Locate the cell with the specified text and output its (x, y) center coordinate. 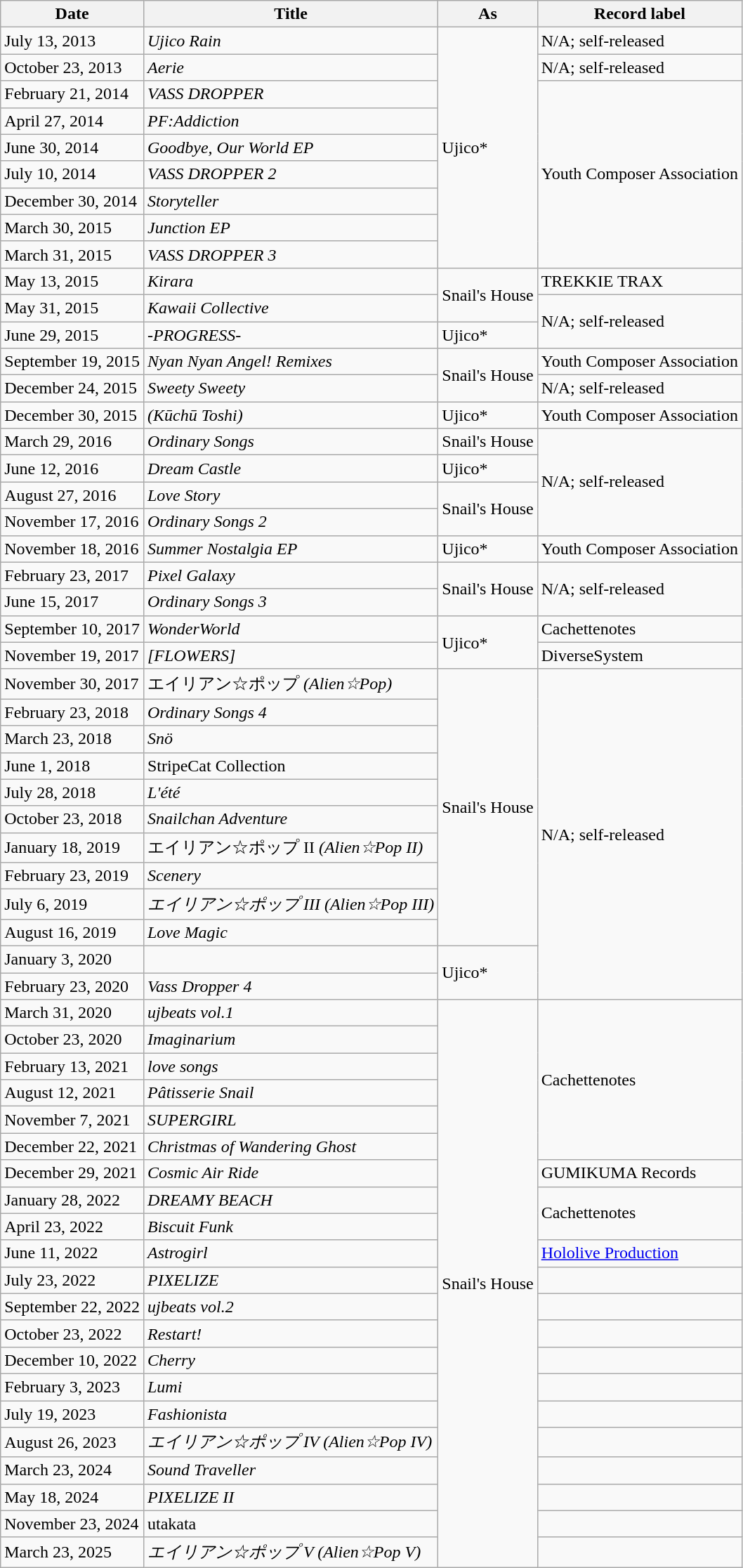
March 23, 2018 (72, 739)
Date (72, 14)
Storyteller (291, 201)
Christmas of Wandering Ghost (291, 1146)
May 31, 2015 (72, 308)
GUMIKUMA Records (639, 1173)
L'été (291, 792)
April 27, 2014 (72, 121)
Love Story (291, 495)
December 24, 2015 (72, 388)
Ordinary Songs 4 (291, 712)
Pâtisserie Snail (291, 1093)
[FLOWERS] (291, 655)
November 19, 2017 (72, 655)
Kawaii Collective (291, 308)
PIXELIZE (291, 1280)
December 29, 2021 (72, 1173)
Record label (639, 14)
Ujico Rain (291, 41)
Cosmic Air Ride (291, 1173)
PIXELIZE II (291, 1497)
SUPERGIRL (291, 1120)
DREAMY BEACH (291, 1200)
July 23, 2022 (72, 1280)
February 23, 2019 (72, 876)
August 26, 2023 (72, 1443)
ujbeats vol.1 (291, 1013)
August 27, 2016 (72, 495)
January 28, 2022 (72, 1200)
February 21, 2014 (72, 94)
Dream Castle (291, 469)
December 22, 2021 (72, 1146)
January 3, 2020 (72, 959)
ujbeats vol.2 (291, 1307)
Sound Traveller (291, 1470)
November 18, 2016 (72, 549)
Vass Dropper 4 (291, 986)
June 29, 2015 (72, 335)
Aerie (291, 67)
Snö (291, 739)
March 29, 2016 (72, 442)
September 22, 2022 (72, 1307)
September 19, 2015 (72, 362)
StripeCat Collection (291, 766)
March 31, 2015 (72, 254)
March 30, 2015 (72, 228)
May 13, 2015 (72, 281)
September 10, 2017 (72, 629)
As (487, 14)
WonderWorld (291, 629)
エイリアン☆ポップ V (Alien☆Pop V) (291, 1553)
October 23, 2018 (72, 819)
June 30, 2014 (72, 148)
March 23, 2025 (72, 1553)
Ordinary Songs 2 (291, 522)
エイリアン☆ポップ III (Alien☆Pop III) (291, 905)
February 3, 2023 (72, 1387)
February 23, 2020 (72, 986)
June 12, 2016 (72, 469)
Sweety Sweety (291, 388)
-PROGRESS- (291, 335)
Scenery (291, 876)
Junction EP (291, 228)
utakata (291, 1524)
Title (291, 14)
Fashionista (291, 1414)
July 10, 2014 (72, 174)
October 23, 2022 (72, 1333)
March 23, 2024 (72, 1470)
エイリアン☆ポップ IV (Alien☆Pop IV) (291, 1443)
DiverseSystem (639, 655)
August 12, 2021 (72, 1093)
Nyan Nyan Angel! Remixes (291, 362)
Love Magic (291, 932)
Biscuit Funk (291, 1227)
March 31, 2020 (72, 1013)
Lumi (291, 1387)
February 13, 2021 (72, 1066)
Ordinary Songs (291, 442)
December 30, 2015 (72, 415)
VASS DROPPER (291, 94)
November 23, 2024 (72, 1524)
June 15, 2017 (72, 602)
Goodbye, Our World EP (291, 148)
Summer Nostalgia EP (291, 549)
June 11, 2022 (72, 1253)
TREKKIE TRAX (639, 281)
November 17, 2016 (72, 522)
love songs (291, 1066)
Hololive Production (639, 1253)
VASS DROPPER 2 (291, 174)
December 30, 2014 (72, 201)
November 30, 2017 (72, 684)
PF:Addiction (291, 121)
VASS DROPPER 3 (291, 254)
April 23, 2022 (72, 1227)
November 7, 2021 (72, 1120)
May 18, 2024 (72, 1497)
February 23, 2017 (72, 575)
January 18, 2019 (72, 847)
July 28, 2018 (72, 792)
Kirara (291, 281)
エイリアン☆ポップ (Alien☆Pop) (291, 684)
エイリアン☆ポップ II (Alien☆Pop II) (291, 847)
(Kūchū Toshi) (291, 415)
Cherry (291, 1360)
October 23, 2013 (72, 67)
Restart! (291, 1333)
July 19, 2023 (72, 1414)
October 23, 2020 (72, 1040)
Snailchan Adventure (291, 819)
August 16, 2019 (72, 932)
Imaginarium (291, 1040)
Astrogirl (291, 1253)
February 23, 2018 (72, 712)
Pixel Galaxy (291, 575)
June 1, 2018 (72, 766)
December 10, 2022 (72, 1360)
Ordinary Songs 3 (291, 602)
July 13, 2013 (72, 41)
July 6, 2019 (72, 905)
